Locate the cell with the specified text and output its [X, Y] center coordinate. 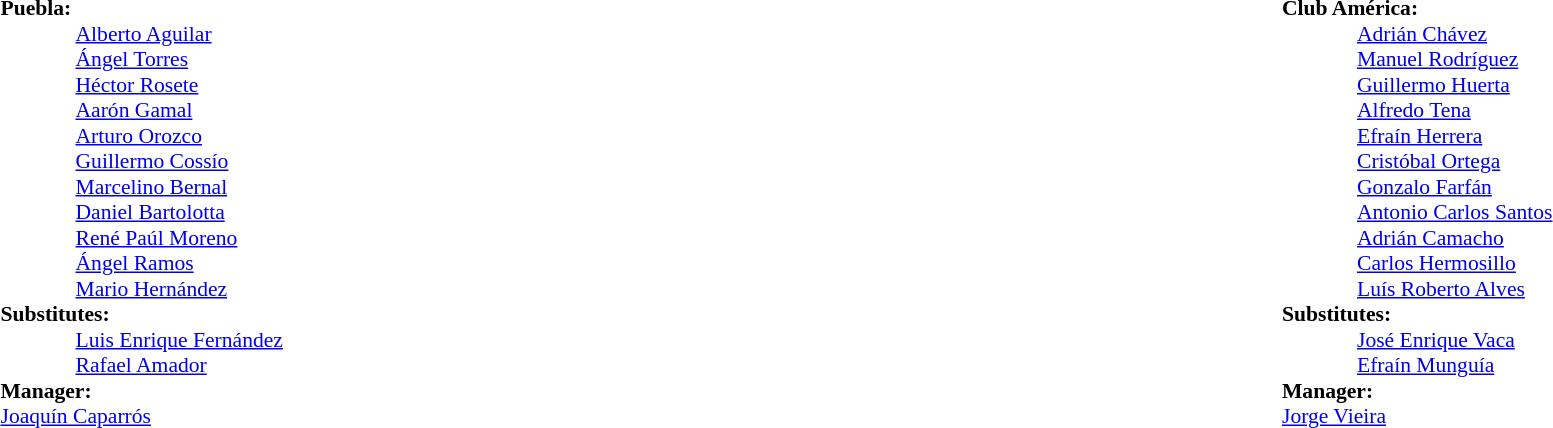
Mario Hernández [180, 289]
Manuel Rodríguez [1454, 59]
René Paúl Moreno [180, 238]
Adrián Chávez [1454, 34]
Marcelino Bernal [180, 187]
Cristóbal Ortega [1454, 161]
Héctor Rosete [180, 85]
Efraín Munguía [1454, 365]
Rafael Amador [180, 365]
Guillermo Huerta [1454, 85]
Guillermo Cossío [180, 161]
Gonzalo Farfán [1454, 187]
Ángel Torres [180, 59]
Adrián Camacho [1454, 238]
Luis Enrique Fernández [180, 340]
Carlos Hermosillo [1454, 263]
Ángel Ramos [180, 263]
Daniel Bartolotta [180, 213]
José Enrique Vaca [1454, 340]
Alberto Aguilar [180, 34]
Luís Roberto Alves [1454, 289]
Arturo Orozco [180, 136]
Alfredo Tena [1454, 111]
Aarón Gamal [180, 111]
Efraín Herrera [1454, 136]
Antonio Carlos Santos [1454, 213]
